Search for the cell housing the specified text and yield its [x, y] center coordinate. 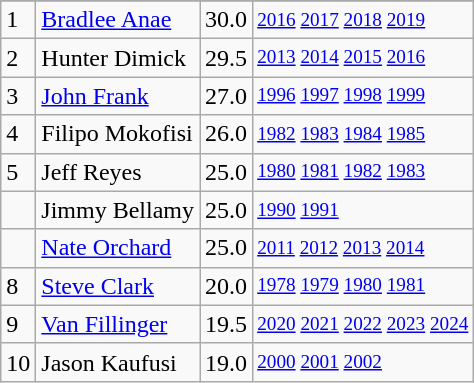
2020 2021 2022 2023 2024 [363, 324]
2016 2017 2018 2019 [363, 20]
Bradlee Anae [118, 20]
2013 2014 2015 2016 [363, 58]
19.5 [226, 324]
Hunter Dimick [118, 58]
27.0 [226, 96]
1996 1997 1998 1999 [363, 96]
30.0 [226, 20]
Jimmy Bellamy [118, 210]
29.5 [226, 58]
2011 2012 2013 2014 [363, 248]
1 [18, 20]
8 [18, 286]
5 [18, 172]
9 [18, 324]
Nate Orchard [118, 248]
1990 1991 [363, 210]
1978 1979 1980 1981 [363, 286]
Jason Kaufusi [118, 362]
4 [18, 134]
20.0 [226, 286]
19.0 [226, 362]
Van Fillinger [118, 324]
2000 2001 2002 [363, 362]
10 [18, 362]
1980 1981 1982 1983 [363, 172]
1982 1983 1984 1985 [363, 134]
Filipo Mokofisi [118, 134]
3 [18, 96]
26.0 [226, 134]
Jeff Reyes [118, 172]
John Frank [118, 96]
Steve Clark [118, 286]
2 [18, 58]
